From the cell containing the given text, extract its center point as (x, y) coordinate. 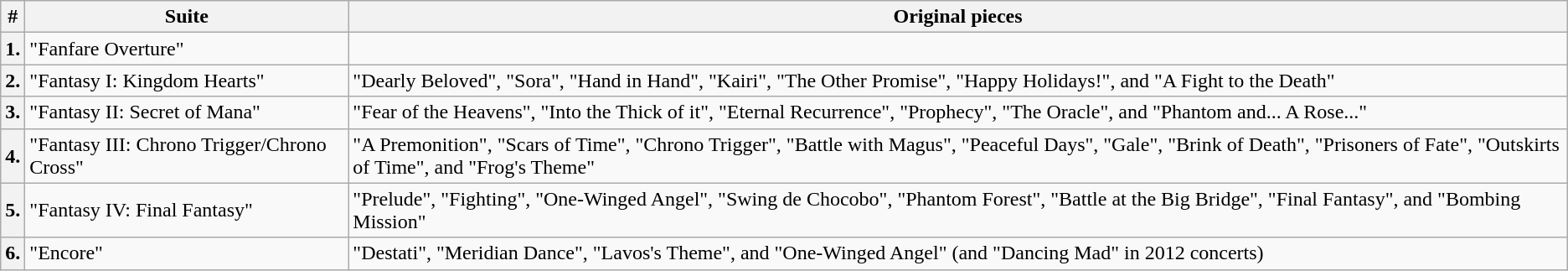
# (13, 17)
5. (13, 210)
3. (13, 112)
"Destati", "Meridian Dance", "Lavos's Theme", and "One-Winged Angel" (and "Dancing Mad" in 2012 concerts) (958, 253)
"Fantasy I: Kingdom Hearts" (187, 81)
Suite (187, 17)
"Fanfare Overture" (187, 49)
"Fear of the Heavens", "Into the Thick of it", "Eternal Recurrence", "Prophecy", "The Oracle", and "Phantom and... A Rose..." (958, 112)
"Fantasy IV: Final Fantasy" (187, 210)
2. (13, 81)
4. (13, 156)
1. (13, 49)
"Prelude", "Fighting", "One-Winged Angel", "Swing de Chocobo", "Phantom Forest", "Battle at the Big Bridge", "Final Fantasy", and "Bombing Mission" (958, 210)
Original pieces (958, 17)
"Fantasy II: Secret of Mana" (187, 112)
"Dearly Beloved", "Sora", "Hand in Hand", "Kairi", "The Other Promise", "Happy Holidays!", and "A Fight to the Death" (958, 81)
6. (13, 253)
"Fantasy III: Chrono Trigger/Chrono Cross" (187, 156)
"Encore" (187, 253)
